Pinpoint the cell where the given text exists, returning its (x, y) midpoint coordinate. 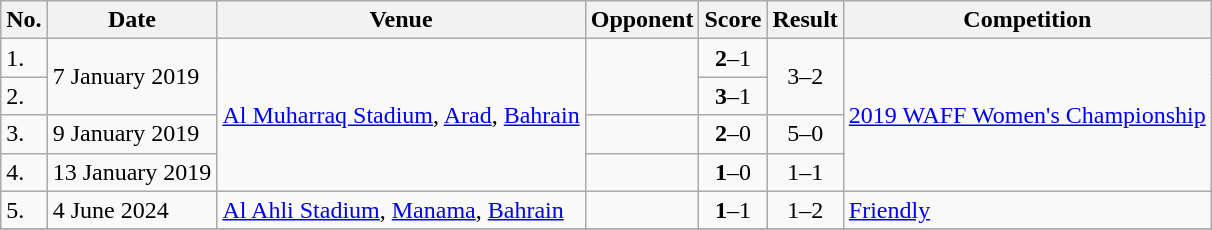
3. (24, 134)
5–0 (805, 134)
2–1 (733, 58)
4. (24, 172)
1. (24, 58)
Competition (1027, 20)
2–0 (733, 134)
5. (24, 210)
Result (805, 20)
13 January 2019 (132, 172)
7 January 2019 (132, 77)
Al Muharraq Stadium, Arad, Bahrain (401, 115)
Score (733, 20)
3–2 (805, 77)
Date (132, 20)
3–1 (733, 96)
1–2 (805, 210)
Opponent (642, 20)
Friendly (1027, 210)
Venue (401, 20)
9 January 2019 (132, 134)
No. (24, 20)
4 June 2024 (132, 210)
2. (24, 96)
2019 WAFF Women's Championship (1027, 115)
Al Ahli Stadium, Manama, Bahrain (401, 210)
1–0 (733, 172)
